Search for the cell housing the specified text and yield its (X, Y) center coordinate. 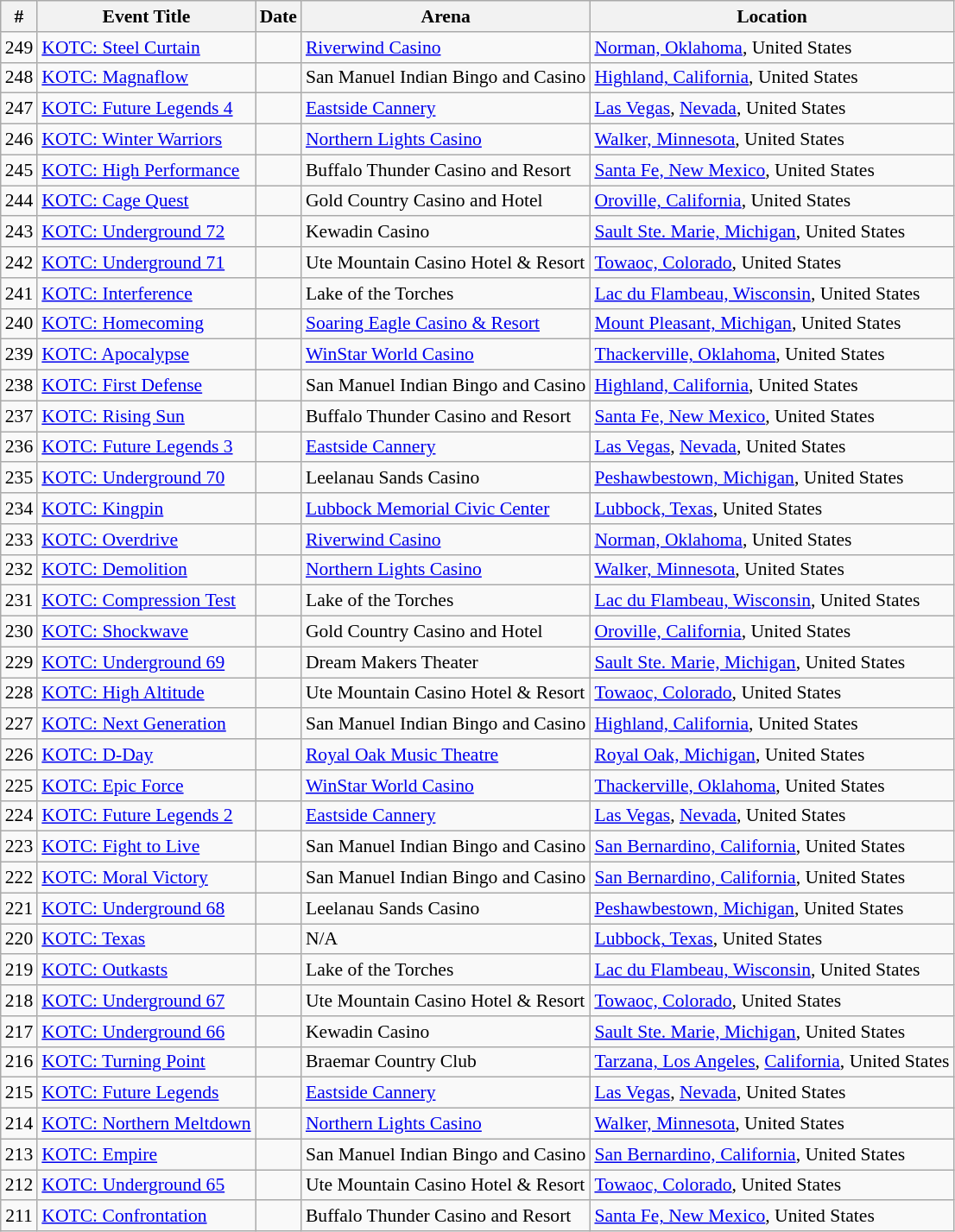
Location (772, 16)
KOTC: Moral Victory (146, 878)
Royal Oak Music Theatre (446, 755)
KOTC: Underground 65 (146, 1185)
KOTC: Underground 70 (146, 478)
KOTC: Turning Point (146, 1062)
Braemar Country Club (446, 1062)
# (19, 16)
222 (19, 878)
KOTC: Compression Test (146, 601)
234 (19, 509)
Event Title (146, 16)
246 (19, 140)
KOTC: Cage Quest (146, 201)
KOTC: Outkasts (146, 970)
213 (19, 1154)
KOTC: Underground 72 (146, 232)
KOTC: Underground 69 (146, 662)
KOTC: Underground 66 (146, 1032)
KOTC: Underground 68 (146, 908)
214 (19, 1124)
217 (19, 1032)
KOTC: Northern Meltdown (146, 1124)
229 (19, 662)
240 (19, 324)
Royal Oak, Michigan, United States (772, 755)
KOTC: Interference (146, 294)
KOTC: Demolition (146, 570)
KOTC: Underground 71 (146, 262)
KOTC: Future Legends 3 (146, 447)
KOTC: Apocalypse (146, 355)
224 (19, 816)
KOTC: Next Generation (146, 724)
225 (19, 786)
KOTC: Future Legends (146, 1093)
KOTC: Homecoming (146, 324)
238 (19, 386)
227 (19, 724)
235 (19, 478)
KOTC: Overdrive (146, 540)
247 (19, 109)
N/A (446, 939)
220 (19, 939)
Lubbock Memorial Civic Center (446, 509)
KOTC: Future Legends 4 (146, 109)
237 (19, 416)
KOTC: Future Legends 2 (146, 816)
KOTC: Confrontation (146, 1216)
244 (19, 201)
248 (19, 78)
KOTC: First Defense (146, 386)
219 (19, 970)
Date (278, 16)
232 (19, 570)
242 (19, 262)
218 (19, 1001)
239 (19, 355)
KOTC: Epic Force (146, 786)
KOTC: Underground 67 (146, 1001)
KOTC: High Performance (146, 170)
249 (19, 47)
215 (19, 1093)
212 (19, 1185)
KOTC: Empire (146, 1154)
226 (19, 755)
KOTC: Steel Curtain (146, 47)
KOTC: Magnaflow (146, 78)
KOTC: Winter Warriors (146, 140)
KOTC: D-Day (146, 755)
Dream Makers Theater (446, 662)
231 (19, 601)
223 (19, 847)
Soaring Eagle Casino & Resort (446, 324)
KOTC: Kingpin (146, 509)
221 (19, 908)
236 (19, 447)
KOTC: Texas (146, 939)
Tarzana, Los Angeles, California, United States (772, 1062)
243 (19, 232)
Mount Pleasant, Michigan, United States (772, 324)
KOTC: Fight to Live (146, 847)
Arena (446, 16)
211 (19, 1216)
KOTC: High Altitude (146, 693)
216 (19, 1062)
KOTC: Shockwave (146, 632)
230 (19, 632)
KOTC: Rising Sun (146, 416)
245 (19, 170)
233 (19, 540)
241 (19, 294)
228 (19, 693)
